From the cell containing the given text, extract its center point as [x, y] coordinate. 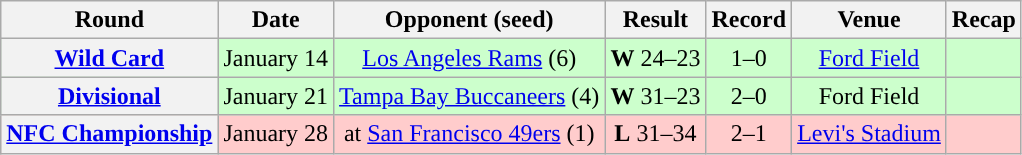
Round [110, 20]
Divisional [110, 96]
Result [656, 20]
Los Angeles Rams (6) [470, 58]
NFC Championship [110, 134]
Venue [870, 20]
1–0 [749, 58]
2–1 [749, 134]
2–0 [749, 96]
Tampa Bay Buccaneers (4) [470, 96]
W 24–23 [656, 58]
at San Francisco 49ers (1) [470, 134]
Wild Card [110, 58]
Record [749, 20]
W 31–23 [656, 96]
Recap [984, 20]
January 28 [276, 134]
January 14 [276, 58]
L 31–34 [656, 134]
Date [276, 20]
Levi's Stadium [870, 134]
January 21 [276, 96]
Opponent (seed) [470, 20]
